Provide the [x, y] coordinate of the cell's center where the given text is located.  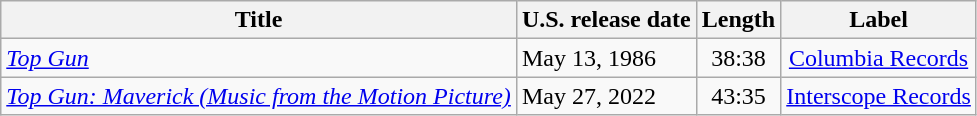
Interscope Records [879, 96]
38:38 [738, 58]
May 13, 1986 [606, 58]
Title [259, 20]
43:35 [738, 96]
Top Gun: Maverick (Music from the Motion Picture) [259, 96]
U.S. release date [606, 20]
May 27, 2022 [606, 96]
Columbia Records [879, 58]
Top Gun [259, 58]
Label [879, 20]
Length [738, 20]
